Provide the [x, y] coordinate of the cell's center where the given text is located.  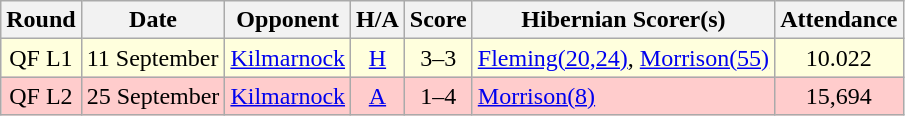
3–3 [438, 58]
Date [153, 20]
A [378, 96]
15,694 [839, 96]
Round [41, 20]
Attendance [839, 20]
11 September [153, 58]
Opponent [288, 20]
QF L1 [41, 58]
Score [438, 20]
Morrison(8) [623, 96]
25 September [153, 96]
10.022 [839, 58]
Fleming(20,24), Morrison(55) [623, 58]
H [378, 58]
QF L2 [41, 96]
H/A [378, 20]
Hibernian Scorer(s) [623, 20]
1–4 [438, 96]
